Find where the given text appears and provide that cell's center as (x, y) coordinate. 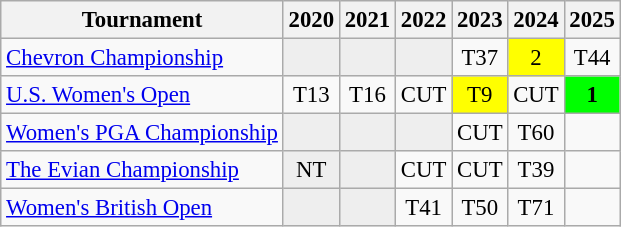
2025 (592, 20)
T41 (424, 208)
T37 (480, 58)
2 (536, 58)
Chevron Championship (142, 58)
2022 (424, 20)
T50 (480, 208)
2020 (311, 20)
T16 (367, 95)
T71 (536, 208)
Tournament (142, 20)
U.S. Women's Open (142, 95)
T9 (480, 95)
1 (592, 95)
NT (311, 170)
T13 (311, 95)
2024 (536, 20)
Women's PGA Championship (142, 133)
T39 (536, 170)
T44 (592, 58)
Women's British Open (142, 208)
2023 (480, 20)
2021 (367, 20)
The Evian Championship (142, 170)
T60 (536, 133)
